Return (X, Y) of the center of cell containing provided text 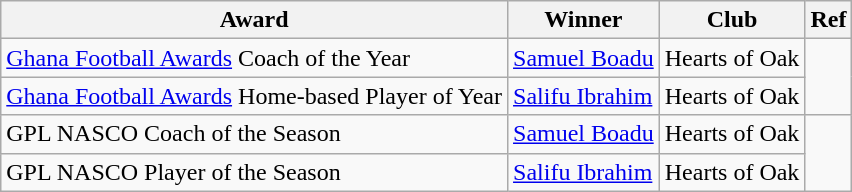
Award (254, 20)
GPL NASCO Coach of the Season (254, 134)
Winner (584, 20)
Ref (828, 20)
GPL NASCO Player of the Season (254, 172)
Ghana Football Awards Coach of the Year (254, 58)
Club (732, 20)
Ghana Football Awards Home-based Player of Year (254, 96)
